Scan for the cell matching the given text and deliver its (x, y) coordinate at center. 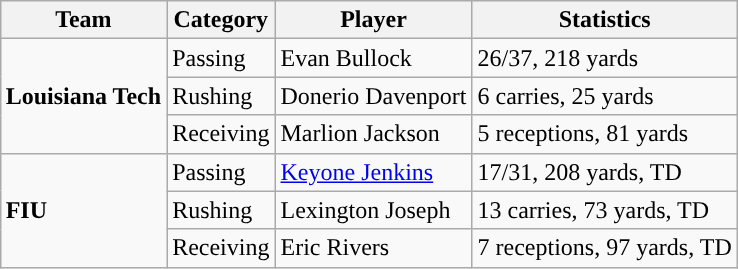
Lexington Joseph (374, 210)
Player (374, 20)
Team (83, 20)
Marlion Jackson (374, 134)
26/37, 218 yards (604, 58)
13 carries, 73 yards, TD (604, 210)
Louisiana Tech (83, 96)
Keyone Jenkins (374, 172)
5 receptions, 81 yards (604, 134)
Statistics (604, 20)
6 carries, 25 yards (604, 96)
Evan Bullock (374, 58)
7 receptions, 97 yards, TD (604, 248)
Category (221, 20)
17/31, 208 yards, TD (604, 172)
FIU (83, 210)
Eric Rivers (374, 248)
Donerio Davenport (374, 96)
